Capture the cell that displays the provided text and extract its (X, Y) central coordinate. 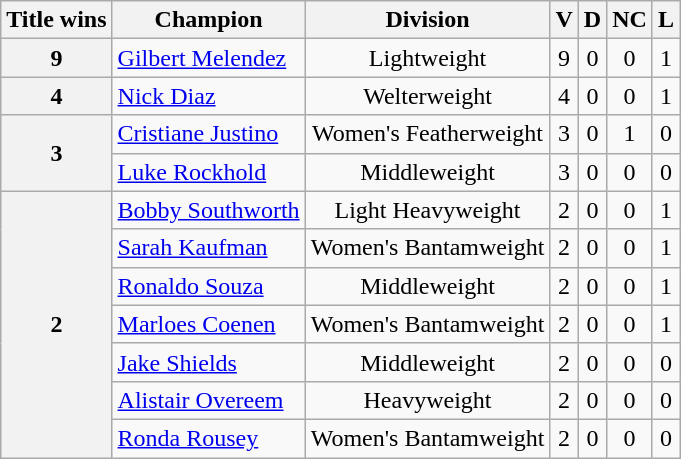
Ronda Rousey (208, 438)
Cristiane Justino (208, 134)
Division (428, 20)
Nick Diaz (208, 96)
Welterweight (428, 96)
Gilbert Melendez (208, 58)
D (592, 20)
Lightweight (428, 58)
Champion (208, 20)
V (564, 20)
Ronaldo Souza (208, 286)
Title wins (56, 20)
L (666, 20)
Alistair Overeem (208, 400)
Women's Featherweight (428, 134)
Luke Rockhold (208, 172)
Heavyweight (428, 400)
Sarah Kaufman (208, 248)
Marloes Coenen (208, 324)
Bobby Southworth (208, 210)
NC (630, 20)
Light Heavyweight (428, 210)
Jake Shields (208, 362)
